Return (X, Y) of the center of cell containing provided text 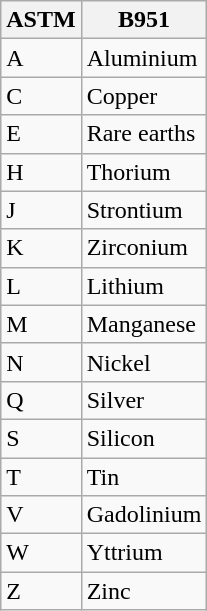
K (41, 248)
ASTM (41, 20)
Aluminium (144, 58)
E (41, 134)
T (41, 477)
H (41, 172)
Copper (144, 96)
Z (41, 591)
V (41, 515)
N (41, 362)
Yttrium (144, 553)
Gadolinium (144, 515)
Nickel (144, 362)
Zirconium (144, 248)
W (41, 553)
Manganese (144, 324)
B951 (144, 20)
Lithium (144, 286)
Q (41, 400)
C (41, 96)
J (41, 210)
Tin (144, 477)
A (41, 58)
S (41, 438)
Zinc (144, 591)
L (41, 286)
M (41, 324)
Silicon (144, 438)
Thorium (144, 172)
Strontium (144, 210)
Rare earths (144, 134)
Silver (144, 400)
